Search for the cell housing the specified text and yield its [X, Y] center coordinate. 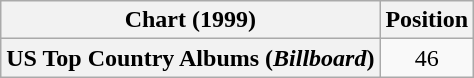
46 [427, 58]
Position [427, 20]
US Top Country Albums (Billboard) [190, 58]
Chart (1999) [190, 20]
